For the text-containing cell, return its midpoint in [X, Y] coordinate format. 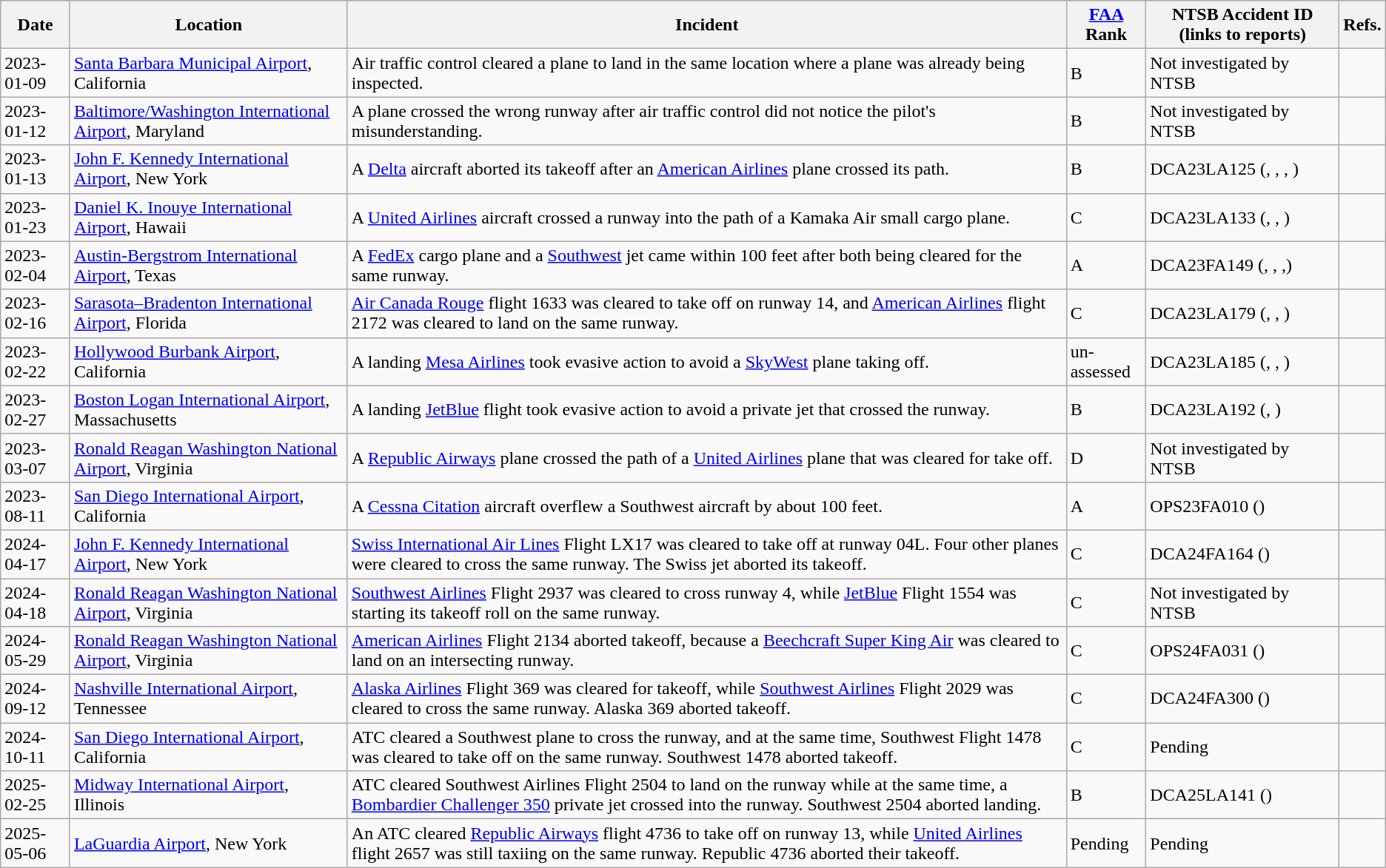
Refs. [1362, 25]
D [1106, 457]
2024-10-11 [36, 747]
2023-02-16 [36, 314]
2024-05-29 [36, 651]
Air traffic control cleared a plane to land in the same location where a plane was already being inspected. [706, 73]
Daniel K. Inouye International Airport, Hawaii [209, 218]
A Republic Airways plane crossed the path of a United Airlines plane that was cleared for take off. [706, 457]
NTSB Accident ID (links to reports) [1242, 25]
DCA24FA300 () [1242, 699]
DCA23LA125 (, , , ) [1242, 169]
DCA23LA192 (, ) [1242, 410]
OPS24FA031 () [1242, 651]
Boston Logan International Airport, Massachusetts [209, 410]
2023-03-07 [36, 457]
2023-01-23 [36, 218]
2023-01-09 [36, 73]
2025-05-06 [36, 844]
2023-02-04 [36, 265]
Southwest Airlines Flight 2937 was cleared to cross runway 4, while JetBlue Flight 1554 was starting its takeoff roll on the same runway. [706, 602]
LaGuardia Airport, New York [209, 844]
2023-02-22 [36, 361]
Santa Barbara Municipal Airport, California [209, 73]
Date [36, 25]
FAA Rank [1106, 25]
2023-02-27 [36, 410]
A plane crossed the wrong runway after air traffic control did not notice the pilot's misunderstanding. [706, 121]
DCA24FA164 () [1242, 554]
A Delta aircraft aborted its takeoff after an American Airlines plane crossed its path. [706, 169]
Location [209, 25]
Incident [706, 25]
2023-08-11 [36, 506]
2024-04-17 [36, 554]
2025-02-25 [36, 795]
Air Canada Rouge flight 1633 was cleared to take off on runway 14, and American Airlines flight 2172 was cleared to land on the same runway. [706, 314]
DCA25LA141 () [1242, 795]
DCA23LA185 (, , ) [1242, 361]
A United Airlines aircraft crossed a runway into the path of a Kamaka Air small cargo plane. [706, 218]
un-assessed [1106, 361]
Baltimore/Washington International Airport, Maryland [209, 121]
2024-09-12 [36, 699]
A landing JetBlue flight took evasive action to avoid a private jet that crossed the runway. [706, 410]
DCA23LA179 (, , ) [1242, 314]
Midway International Airport, Illinois [209, 795]
2024-04-18 [36, 602]
Sarasota–Bradenton International Airport, Florida [209, 314]
American Airlines Flight 2134 aborted takeoff, because a Beechcraft Super King Air was cleared to land on an intersecting runway. [706, 651]
A FedEx cargo plane and a Southwest jet came within 100 feet after both being cleared for the same runway. [706, 265]
Hollywood Burbank Airport, California [209, 361]
Austin-Bergstrom International Airport, Texas [209, 265]
Nashville International Airport, Tennessee [209, 699]
OPS23FA010 () [1242, 506]
DCA23LA133 (, , ) [1242, 218]
A Cessna Citation aircraft overflew a Southwest aircraft by about 100 feet. [706, 506]
DCA23FA149 (, , ,) [1242, 265]
A landing Mesa Airlines took evasive action to avoid a SkyWest plane taking off. [706, 361]
2023-01-13 [36, 169]
2023-01-12 [36, 121]
